Pinpoint the cell where the given text exists, returning its [x, y] midpoint coordinate. 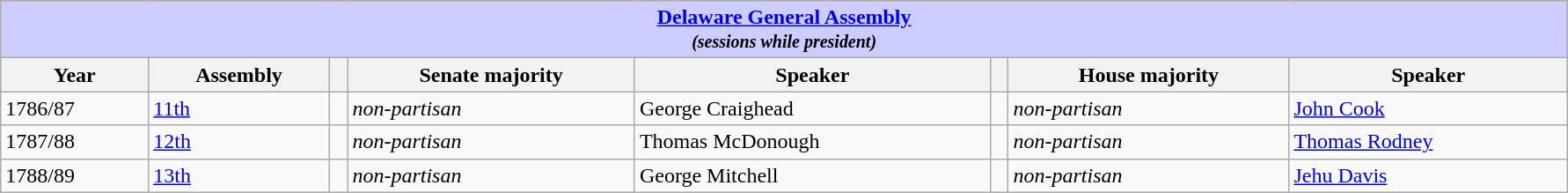
1787/88 [75, 142]
13th [239, 175]
George Mitchell [812, 175]
Delaware General Assembly (sessions while president) [785, 30]
1786/87 [75, 108]
12th [239, 142]
1788/89 [75, 175]
Thomas McDonough [812, 142]
Senate majority [491, 75]
George Craighead [812, 108]
Thomas Rodney [1429, 142]
Assembly [239, 75]
House majority [1149, 75]
Year [75, 75]
Jehu Davis [1429, 175]
John Cook [1429, 108]
11th [239, 108]
